Find where the given text appears and provide that cell's center as [X, Y] coordinate. 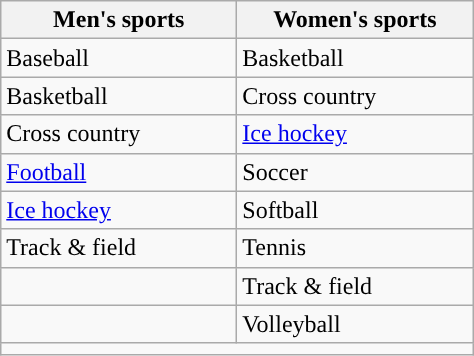
Volleyball [355, 324]
Soccer [355, 172]
Men's sports [119, 20]
Baseball [119, 58]
Football [119, 172]
Tennis [355, 248]
Women's sports [355, 20]
Softball [355, 210]
